Capture the cell that displays the provided text and extract its (x, y) central coordinate. 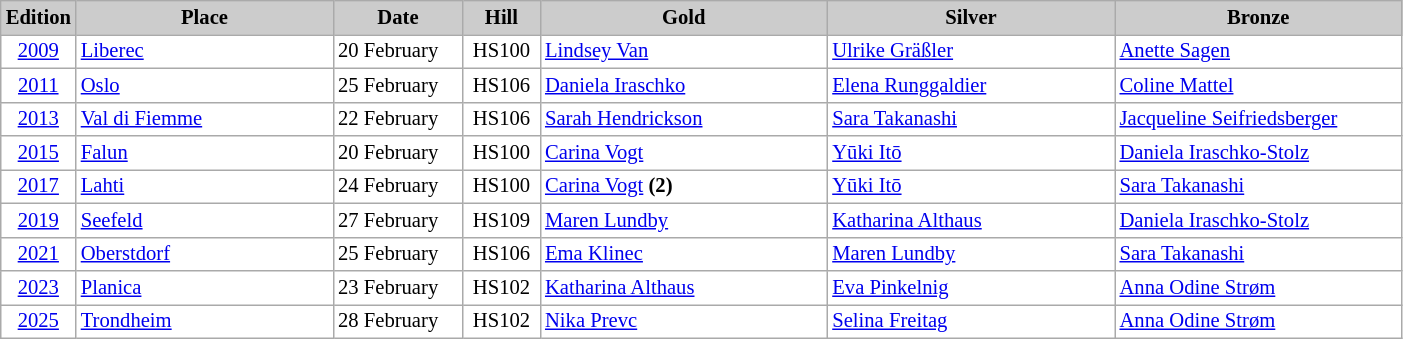
27 February (398, 220)
Date (398, 17)
Ulrike Gräßler (970, 51)
Selina Freitag (970, 321)
Lindsey Van (684, 51)
Carina Vogt (2) (684, 186)
2009 (38, 51)
2011 (38, 85)
Sarah Hendrickson (684, 119)
Jacqueline Seifriedsberger (1258, 119)
Lahti (204, 186)
2017 (38, 186)
Anette Sagen (1258, 51)
22 February (398, 119)
Ema Klinec (684, 254)
Oberstdorf (204, 254)
23 February (398, 287)
Oslo (204, 85)
HS109 (502, 220)
Trondheim (204, 321)
Liberec (204, 51)
Nika Prevc (684, 321)
Carina Vogt (684, 153)
Hill (502, 17)
24 February (398, 186)
Val di Fiemme (204, 119)
Falun (204, 153)
Gold (684, 17)
2023 (38, 287)
Silver (970, 17)
2021 (38, 254)
28 February (398, 321)
2015 (38, 153)
Elena Runggaldier (970, 85)
Seefeld (204, 220)
2013 (38, 119)
Bronze (1258, 17)
2025 (38, 321)
Planica (204, 287)
Edition (38, 17)
Daniela Iraschko (684, 85)
Eva Pinkelnig (970, 287)
Coline Mattel (1258, 85)
Place (204, 17)
2019 (38, 220)
